Return the (X, Y) coordinate for the center point of the cell that contains the specified text.  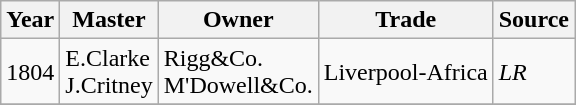
Rigg&Co.M'Dowell&Co. (238, 72)
1804 (30, 72)
Year (30, 20)
Liverpool-Africa (406, 72)
Trade (406, 20)
Master (109, 20)
LR (534, 72)
E.ClarkeJ.Critney (109, 72)
Source (534, 20)
Owner (238, 20)
